Identify which cell holds the provided text, then report its (X, Y) central coordinate. 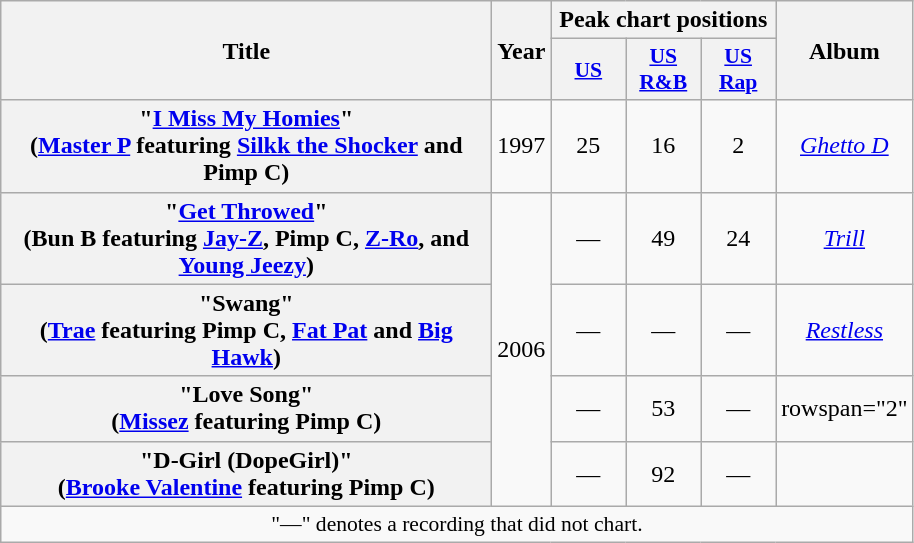
"Get Throwed"(Bun B featuring Jay-Z, Pimp C, Z-Ro, and Young Jeezy) (246, 238)
rowspan="2" (845, 408)
US Rap (738, 70)
49 (664, 238)
2006 (522, 349)
"D-Girl (DopeGirl)"(Brooke Valentine featuring Pimp C) (246, 474)
92 (664, 474)
Title (246, 50)
Ghetto D (845, 146)
"Love Song"(Missez featuring Pimp C) (246, 408)
Restless (845, 330)
"Swang"(Trae featuring Pimp C, Fat Pat and Big Hawk) (246, 330)
"I Miss My Homies"(Master P featuring Silkk the Shocker and Pimp C) (246, 146)
US R&B (664, 70)
24 (738, 238)
"—" denotes a recording that did not chart. (457, 524)
Album (845, 50)
1997 (522, 146)
Trill (845, 238)
Peak chart positions (664, 20)
US (588, 70)
53 (664, 408)
2 (738, 146)
25 (588, 146)
16 (664, 146)
Year (522, 50)
